Scan for the cell matching the given text and deliver its [x, y] coordinate at center. 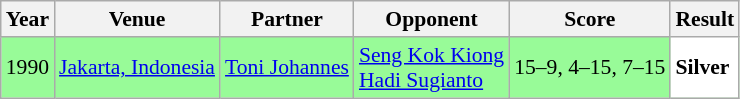
Opponent [432, 19]
Jakarta, Indonesia [137, 68]
Seng Kok Kiong Hadi Sugianto [432, 68]
1990 [28, 68]
Year [28, 19]
15–9, 4–15, 7–15 [590, 68]
Partner [287, 19]
Score [590, 19]
Result [704, 19]
Silver [704, 68]
Toni Johannes [287, 68]
Venue [137, 19]
